Search for the cell housing the specified text and yield its (x, y) center coordinate. 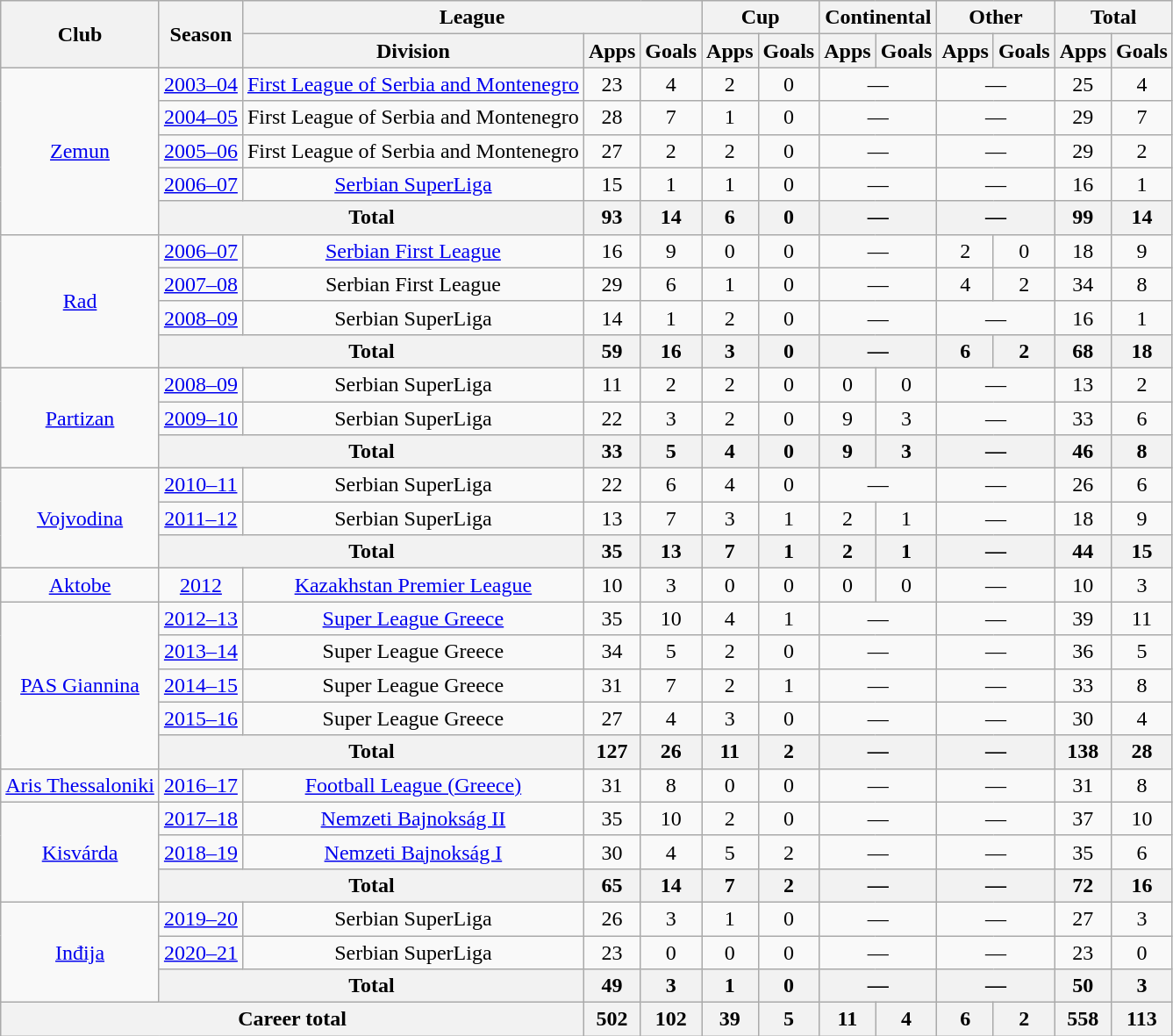
50 (1083, 986)
127 (612, 752)
Season (200, 34)
Career total (293, 1019)
2016–17 (200, 785)
Kazakhstan Premier League (412, 585)
Kisvárda (81, 852)
49 (612, 986)
2012–13 (200, 618)
2009–10 (200, 418)
Rad (81, 301)
2011–12 (200, 518)
37 (1083, 818)
102 (671, 1019)
2010–11 (200, 485)
36 (1083, 652)
59 (612, 351)
502 (612, 1019)
Aris Thessaloniki (81, 785)
2003–04 (200, 84)
Club (81, 34)
PAS Giannina (81, 685)
Football League (Greece) (412, 785)
44 (1083, 552)
Other (996, 18)
99 (1083, 218)
2018–19 (200, 852)
72 (1083, 885)
2017–18 (200, 818)
Inđija (81, 952)
League (472, 18)
Partizan (81, 418)
Division (412, 51)
2005–06 (200, 151)
558 (1083, 1019)
46 (1083, 452)
Continental (878, 18)
25 (1083, 84)
2019–20 (200, 918)
Aktobe (81, 585)
2012 (200, 585)
Nemzeti Bajnokság II (412, 818)
2015–16 (200, 718)
2007–08 (200, 284)
65 (612, 885)
113 (1142, 1019)
93 (612, 218)
Nemzeti Bajnokság I (412, 852)
138 (1083, 752)
68 (1083, 351)
2004–05 (200, 118)
Zemun (81, 151)
Vojvodina (81, 518)
2020–21 (200, 952)
2014–15 (200, 685)
Cup (761, 18)
2013–14 (200, 652)
